Locate the cell with the specified text and output its (x, y) center coordinate. 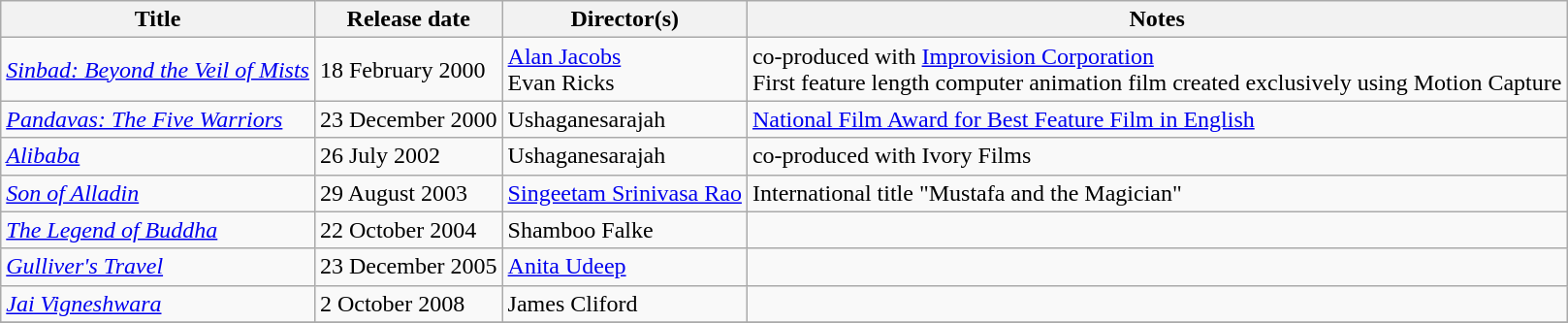
23 December 2005 (408, 267)
Notes (1157, 19)
Title (158, 19)
29 August 2003 (408, 193)
The Legend of Buddha (158, 230)
18 February 2000 (408, 70)
Anita Udeep (624, 267)
22 October 2004 (408, 230)
Jai Vigneshwara (158, 304)
Alibaba (158, 156)
International title "Mustafa and the Magician" (1157, 193)
26 July 2002 (408, 156)
Sinbad: Beyond the Veil of Mists (158, 70)
Gulliver's Travel (158, 267)
Shamboo Falke (624, 230)
Singeetam Srinivasa Rao (624, 193)
co-produced with Improvision Corporation First feature length computer animation film created exclusively using Motion Capture (1157, 70)
Release date (408, 19)
co-produced with Ivory Films (1157, 156)
Son of Alladin (158, 193)
23 December 2000 (408, 119)
James Cliford (624, 304)
2 October 2008 (408, 304)
Director(s) (624, 19)
Alan Jacobs Evan Ricks (624, 70)
Pandavas: The Five Warriors (158, 119)
National Film Award for Best Feature Film in English (1157, 119)
